Identify which cell holds the provided text, then report its (X, Y) central coordinate. 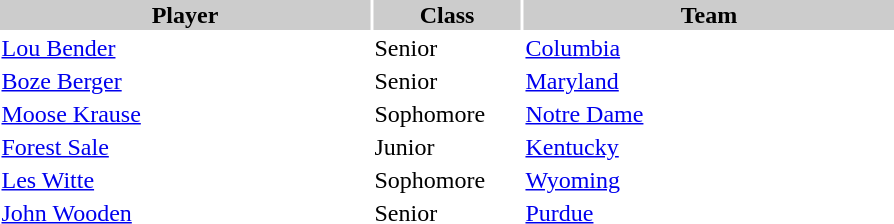
Boze Berger (185, 81)
Junior (447, 147)
Notre Dame (709, 114)
Player (185, 15)
Wyoming (709, 180)
Maryland (709, 81)
Team (709, 15)
Lou Bender (185, 48)
Class (447, 15)
Les Witte (185, 180)
Kentucky (709, 147)
Forest Sale (185, 147)
Columbia (709, 48)
Moose Krause (185, 114)
